Provide the [X, Y] coordinate of the cell's center where the given text is located.  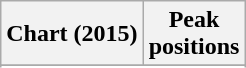
Peakpositions [194, 34]
Chart (2015) [72, 34]
